Find where the given text appears and provide that cell's center as [x, y] coordinate. 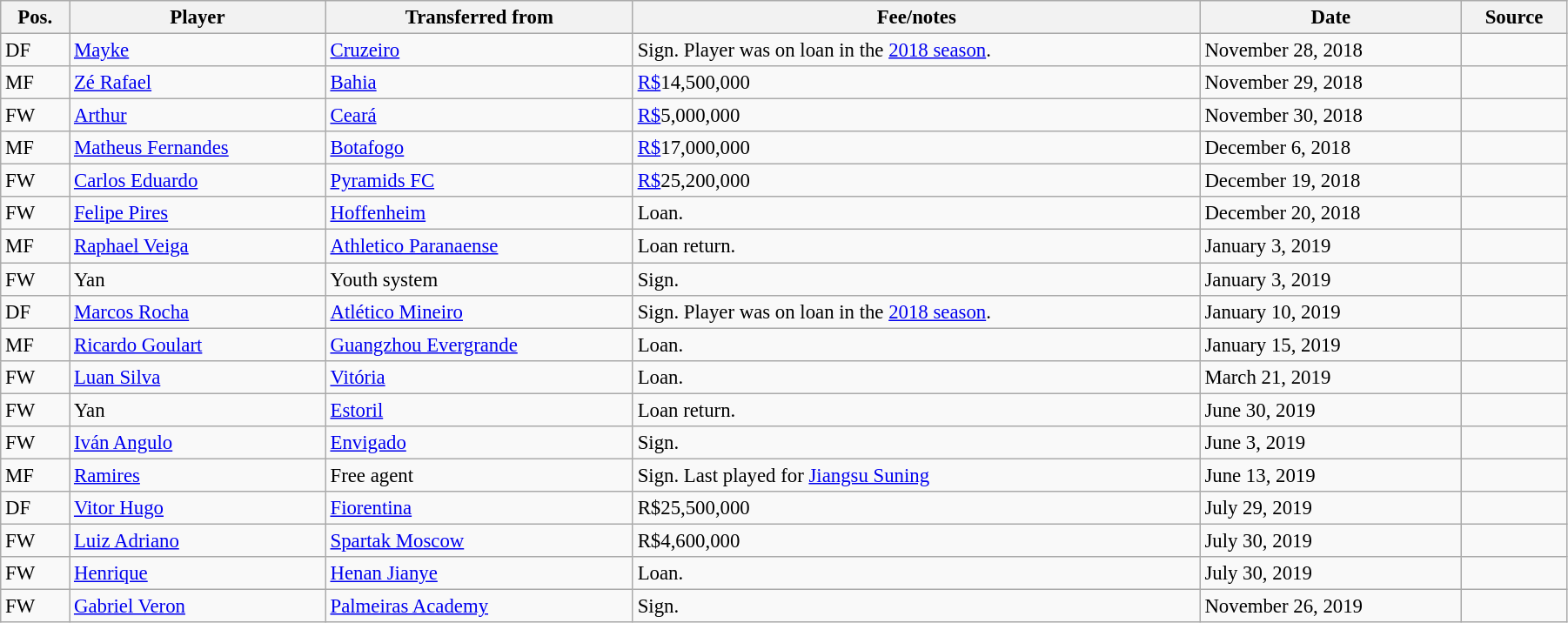
Felipe Pires [198, 213]
Henrique [198, 573]
November 26, 2019 [1330, 606]
November 29, 2018 [1330, 83]
Estoril [479, 410]
Athletico Paranaense [479, 246]
Spartak Moscow [479, 540]
Hoffenheim [479, 213]
Date [1330, 17]
Guangzhou Evergrande [479, 345]
Source [1514, 17]
March 21, 2019 [1330, 377]
Carlos Eduardo [198, 181]
R$17,000,000 [916, 148]
Pos. [35, 17]
Luan Silva [198, 377]
June 30, 2019 [1330, 410]
Mayke [198, 50]
Matheus Fernandes [198, 148]
R$25,200,000 [916, 181]
November 30, 2018 [1330, 116]
Gabriel Veron [198, 606]
Arthur [198, 116]
Raphael Veiga [198, 246]
Palmeiras Academy [479, 606]
January 10, 2019 [1330, 311]
Cruzeiro [479, 50]
R$5,000,000 [916, 116]
Vitória [479, 377]
Botafogo [479, 148]
Ricardo Goulart [198, 345]
Free agent [479, 475]
Henan Jianye [479, 573]
Fiorentina [479, 508]
Youth system [479, 279]
Transferred from [479, 17]
December 6, 2018 [1330, 148]
January 15, 2019 [1330, 345]
R$14,500,000 [916, 83]
Vitor Hugo [198, 508]
Fee/notes [916, 17]
Envigado [479, 443]
Player [198, 17]
June 13, 2019 [1330, 475]
Bahia [479, 83]
Zé Rafael [198, 83]
Luiz Adriano [198, 540]
December 19, 2018 [1330, 181]
Ceará [479, 116]
July 29, 2019 [1330, 508]
June 3, 2019 [1330, 443]
November 28, 2018 [1330, 50]
Marcos Rocha [198, 311]
R$4,600,000 [916, 540]
R$25,500,000 [916, 508]
Iván Angulo [198, 443]
Atlético Mineiro [479, 311]
Pyramids FC [479, 181]
Sign. Last played for Jiangsu Suning [916, 475]
December 20, 2018 [1330, 213]
Ramires [198, 475]
